For the text-containing cell, return its midpoint in [X, Y] coordinate format. 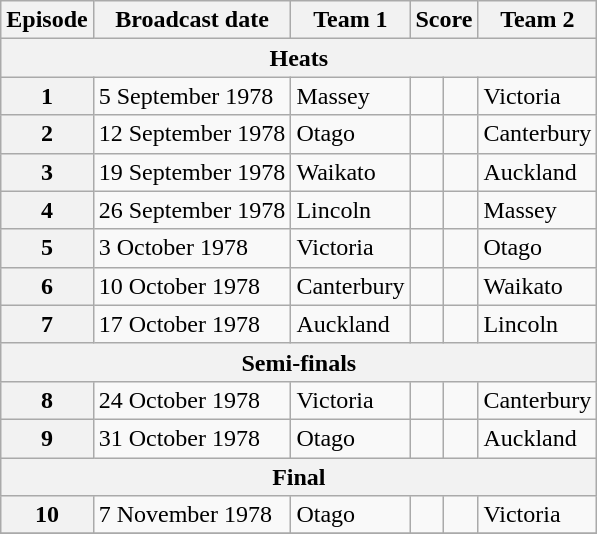
9 [47, 438]
10 [47, 515]
8 [47, 400]
5 September 1978 [192, 96]
3 [47, 172]
2 [47, 134]
Team 2 [538, 20]
7 November 1978 [192, 515]
24 October 1978 [192, 400]
26 September 1978 [192, 210]
1 [47, 96]
31 October 1978 [192, 438]
5 [47, 248]
3 October 1978 [192, 248]
Final [299, 477]
Broadcast date [192, 20]
Score [444, 20]
Team 1 [350, 20]
10 October 1978 [192, 286]
17 October 1978 [192, 324]
Semi-finals [299, 362]
Heats [299, 58]
7 [47, 324]
12 September 1978 [192, 134]
Episode [47, 20]
19 September 1978 [192, 172]
6 [47, 286]
4 [47, 210]
